Detect which cell encompasses the target text, then output its [x, y] center coordinate. 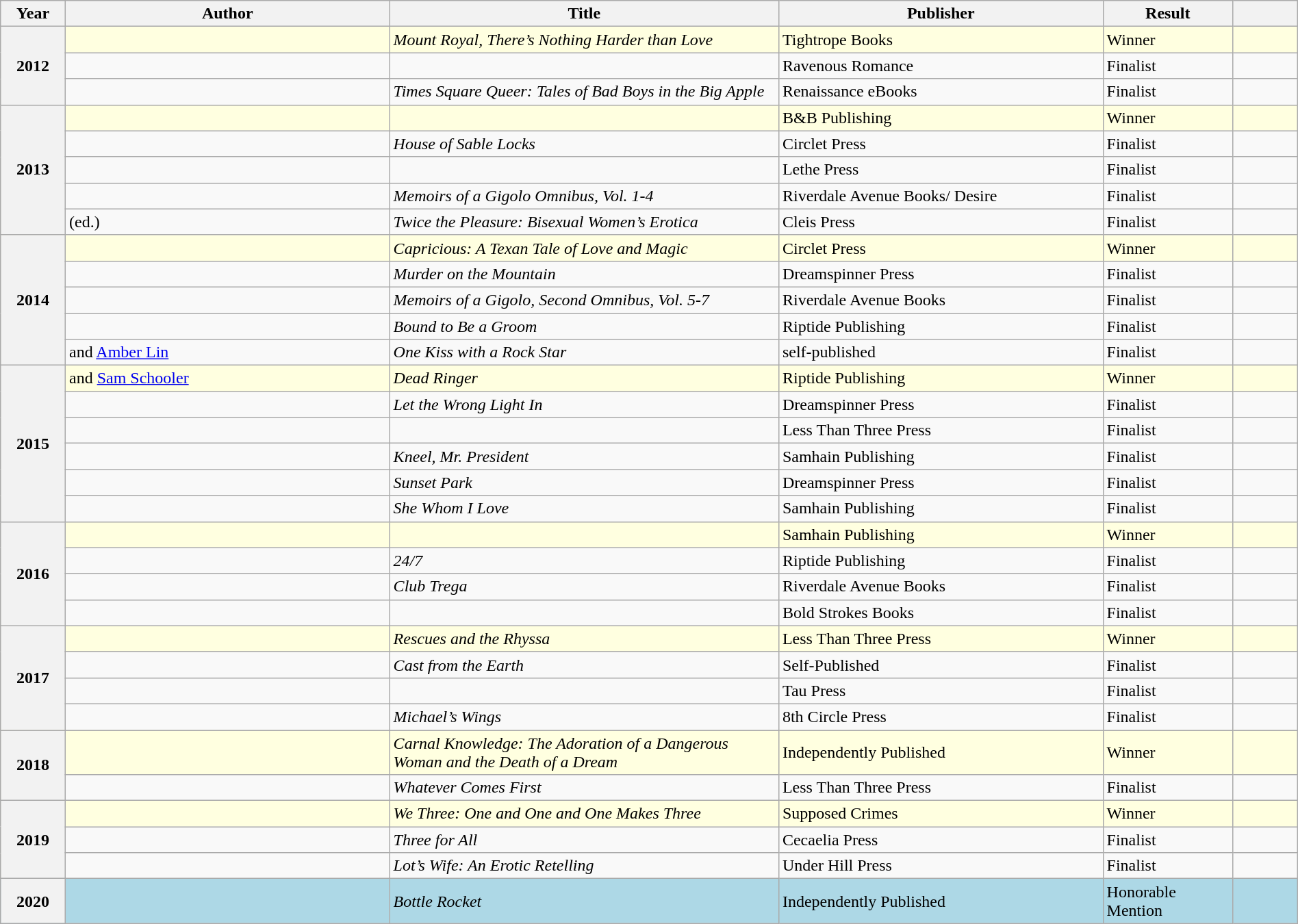
2016 [33, 574]
2018 [33, 765]
B&B Publishing [941, 118]
She Whom I Love [584, 509]
Lethe Press [941, 170]
Murder on the Mountain [584, 274]
Cleis Press [941, 222]
Author [227, 14]
Twice the Pleasure: Bisexual Women’s Erotica [584, 222]
Dead Ringer [584, 378]
(ed.) [227, 222]
Whatever Comes First [584, 788]
Title [584, 14]
Under Hill Press [941, 866]
2015 [33, 444]
Publisher [941, 14]
2020 [33, 901]
2012 [33, 66]
24/7 [584, 561]
Result [1168, 14]
Memoirs of a Gigolo Omnibus, Vol. 1-4 [584, 196]
We Three: One and One and One Makes Three [584, 814]
Mount Royal, There’s Nothing Harder than Love [584, 40]
2017 [33, 678]
House of Sable Locks [584, 144]
Three for All [584, 840]
Ravenous Romance [941, 66]
2014 [33, 300]
2019 [33, 840]
2013 [33, 170]
Times Square Queer: Tales of Bad Boys in the Big Apple [584, 92]
and Sam Schooler [227, 378]
Bound to Be a Groom [584, 326]
One Kiss with a Rock Star [584, 352]
and Amber Lin [227, 352]
Sunset Park [584, 483]
Michael’s Wings [584, 717]
Renaissance eBooks [941, 92]
Cast from the Earth [584, 665]
Carnal Knowledge: The Adoration of a Dangerous Woman and the Death of a Dream [584, 752]
Year [33, 14]
Memoirs of a Gigolo, Second Omnibus, Vol. 5-7 [584, 300]
8th Circle Press [941, 717]
Club Trega [584, 587]
Capricious: A Texan Tale of Love and Magic [584, 248]
Honorable Mention [1168, 901]
Tau Press [941, 691]
Cecaelia Press [941, 840]
self-published [941, 352]
Riverdale Avenue Books/ Desire [941, 196]
Tightrope Books [941, 40]
Self-Published [941, 665]
Let the Wrong Light In [584, 405]
Bottle Rocket [584, 901]
Lot’s Wife: An Erotic Retelling [584, 866]
Rescues and the Rhyssa [584, 639]
Supposed Crimes [941, 814]
Kneel, Mr. President [584, 457]
Bold Strokes Books [941, 613]
